Find where the given text appears and provide that cell's center as (x, y) coordinate. 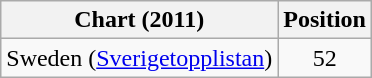
Position (325, 20)
Sweden (Sverigetopplistan) (140, 58)
Chart (2011) (140, 20)
52 (325, 58)
